Locate the cell with the specified text and output its (X, Y) center coordinate. 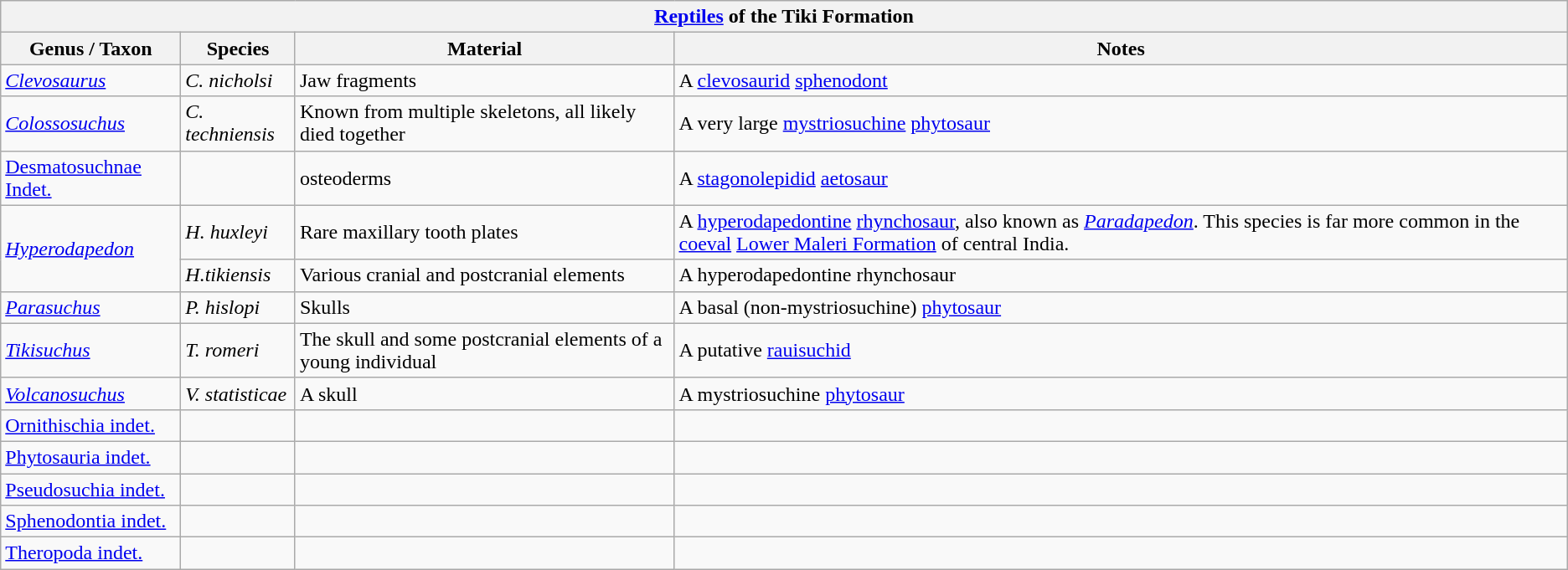
Jaw fragments (484, 80)
Pseudosuchia indet. (90, 490)
A very large mystriosuchine phytosaur (1121, 124)
Clevosaurus (90, 80)
A hyperodapedontine rhynchosaur (1121, 275)
Genus / Taxon (90, 49)
A stagonolepidid aetosaur (1121, 177)
osteoderms (484, 177)
T. romeri (238, 350)
A clevosaurid sphenodont (1121, 80)
Reptiles of the Tiki Formation (784, 17)
H.tikiensis (238, 275)
Colossosuchus (90, 124)
Notes (1121, 49)
Material (484, 49)
Rare maxillary tooth plates (484, 233)
Phytosauria indet. (90, 457)
Species (238, 49)
Known from multiple skeletons, all likely died together (484, 124)
P. hislopi (238, 307)
Various cranial and postcranial elements (484, 275)
H. huxleyi (238, 233)
Parasuchus (90, 307)
Sphenodontia indet. (90, 521)
V. statisticae (238, 393)
A mystriosuchine phytosaur (1121, 393)
A skull (484, 393)
A putative rauisuchid (1121, 350)
A basal (non-mystriosuchine) phytosaur (1121, 307)
Theropoda indet. (90, 553)
C. nicholsi (238, 80)
Desmatosuchnae Indet. (90, 177)
Hyperodapedon (90, 248)
Tikisuchus (90, 350)
Volcanosuchus (90, 393)
Ornithischia indet. (90, 425)
Skulls (484, 307)
A hyperodapedontine rhynchosaur, also known as Paradapedon. This species is far more common in the coeval Lower Maleri Formation of central India. (1121, 233)
C. techniensis (238, 124)
The skull and some postcranial elements of a young individual (484, 350)
